Output the [X, Y] coordinate of the center of the cell containing the given text.  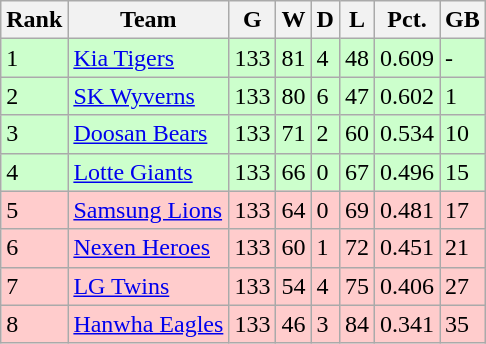
LG Twins [148, 286]
- [463, 58]
SK Wyverns [148, 96]
0.341 [406, 324]
5 [34, 210]
Doosan Bears [148, 134]
15 [463, 172]
Pct. [406, 20]
Rank [34, 20]
W [294, 20]
7 [34, 286]
GB [463, 20]
84 [356, 324]
81 [294, 58]
71 [294, 134]
80 [294, 96]
G [252, 20]
Hanwha Eagles [148, 324]
64 [294, 210]
67 [356, 172]
47 [356, 96]
35 [463, 324]
0.451 [406, 248]
54 [294, 286]
10 [463, 134]
L [356, 20]
66 [294, 172]
0.406 [406, 286]
Samsung Lions [148, 210]
21 [463, 248]
48 [356, 58]
Lotte Giants [148, 172]
46 [294, 324]
0.609 [406, 58]
0.602 [406, 96]
72 [356, 248]
Kia Tigers [148, 58]
75 [356, 286]
Nexen Heroes [148, 248]
0.534 [406, 134]
Team [148, 20]
27 [463, 286]
0.481 [406, 210]
0.496 [406, 172]
8 [34, 324]
69 [356, 210]
17 [463, 210]
D [325, 20]
